Locate the cell with the specified text and output its (X, Y) center coordinate. 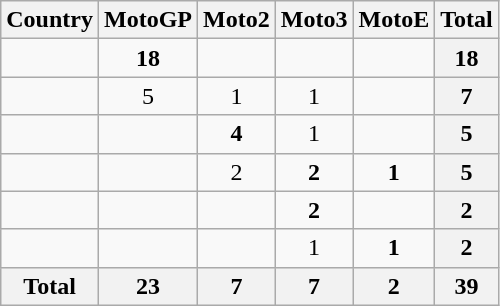
Moto3 (314, 20)
MotoE (394, 20)
Moto2 (237, 20)
4 (237, 134)
MotoGP (148, 20)
23 (148, 286)
Country (50, 20)
39 (467, 286)
